Determine the [X, Y] coordinate at the center of the cell enclosing the given text.  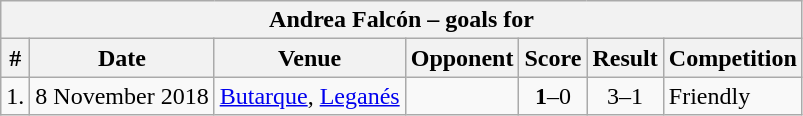
Friendly [732, 96]
Opponent [462, 58]
3–1 [625, 96]
1–0 [553, 96]
Butarque, Leganés [310, 96]
1. [16, 96]
Score [553, 58]
Andrea Falcón – goals for [402, 20]
Date [122, 58]
Result [625, 58]
Venue [310, 58]
8 November 2018 [122, 96]
Competition [732, 58]
# [16, 58]
